Scan for the cell matching the given text and deliver its (X, Y) coordinate at center. 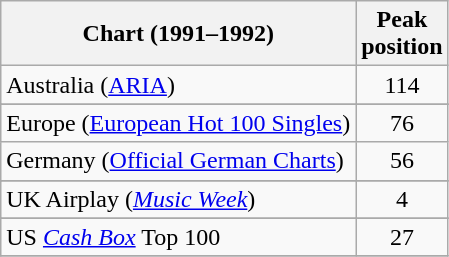
Germany (Official German Charts) (178, 161)
Australia (ARIA) (178, 85)
Europe (European Hot 100 Singles) (178, 123)
76 (402, 123)
Peakposition (402, 34)
UK Airplay (Music Week) (178, 199)
56 (402, 161)
27 (402, 237)
114 (402, 85)
US Cash Box Top 100 (178, 237)
Chart (1991–1992) (178, 34)
4 (402, 199)
